Locate the cell with the specified text and output its [x, y] center coordinate. 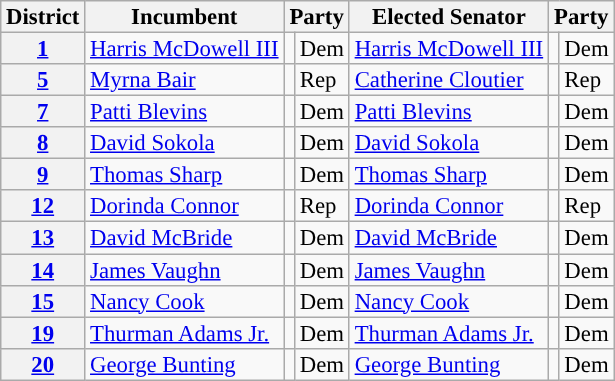
Catherine Cloutier [448, 80]
Myrna Bair [184, 80]
7 [43, 112]
5 [43, 80]
15 [43, 301]
1 [43, 49]
District [43, 17]
20 [43, 364]
13 [43, 238]
Elected Senator [448, 17]
14 [43, 270]
Incumbent [184, 17]
9 [43, 175]
8 [43, 143]
12 [43, 206]
19 [43, 333]
